Determine the [X, Y] coordinate at the center of the cell enclosing the given text.  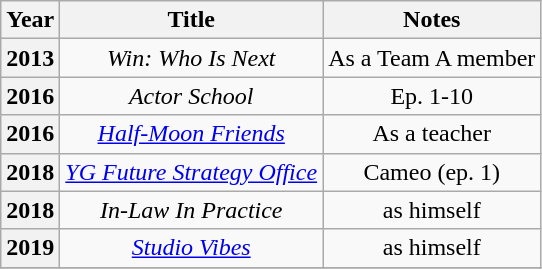
Studio Vibes [192, 248]
Notes [432, 20]
Actor School [192, 96]
YG Future Strategy Office [192, 172]
Ep. 1-10 [432, 96]
Half-Moon Friends [192, 134]
As a teacher [432, 134]
Year [30, 20]
Win: Who Is Next [192, 58]
2013 [30, 58]
2019 [30, 248]
In-Law In Practice [192, 210]
Title [192, 20]
Cameo (ep. 1) [432, 172]
As a Team A member [432, 58]
